Output the (X, Y) coordinate of the center of the cell containing the given text.  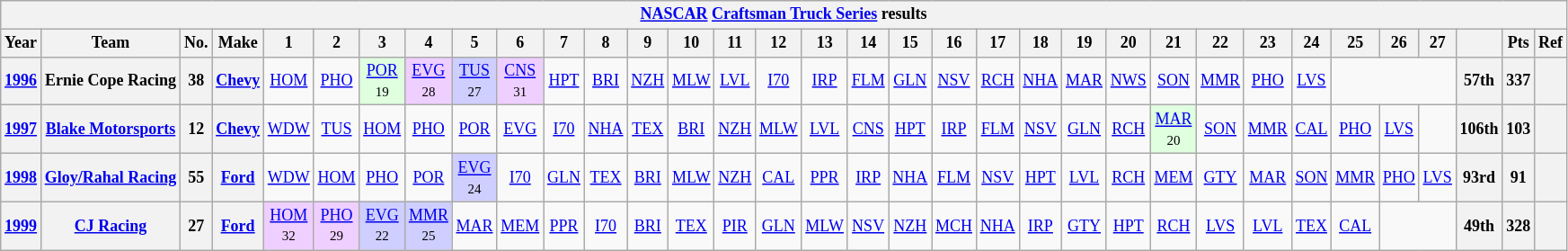
EVG (520, 130)
CNS31 (520, 81)
9 (648, 43)
1 (288, 43)
5 (474, 43)
49th (1479, 226)
6 (520, 43)
7 (564, 43)
CNS (868, 130)
103 (1519, 130)
MCH (954, 226)
17 (997, 43)
23 (1267, 43)
91 (1519, 177)
Ref (1551, 43)
TUS27 (474, 81)
No. (196, 43)
21 (1174, 43)
1999 (22, 226)
1998 (22, 177)
POR19 (383, 81)
EVG22 (383, 226)
18 (1041, 43)
93rd (1479, 177)
1997 (22, 130)
Make (238, 43)
16 (954, 43)
CJ Racing (110, 226)
MAR20 (1174, 130)
MMR25 (430, 226)
8 (606, 43)
10 (692, 43)
2 (336, 43)
14 (868, 43)
55 (196, 177)
Ernie Cope Racing (110, 81)
PHO29 (336, 226)
Pts (1519, 43)
3 (383, 43)
Gloy/Rahal Racing (110, 177)
15 (910, 43)
38 (196, 81)
57th (1479, 81)
4 (430, 43)
Team (110, 43)
EVG24 (474, 177)
19 (1085, 43)
1996 (22, 81)
Blake Motorsports (110, 130)
22 (1220, 43)
11 (735, 43)
26 (1398, 43)
20 (1129, 43)
NASCAR Craftsman Truck Series results (784, 14)
328 (1519, 226)
TUS (336, 130)
25 (1355, 43)
EVG28 (430, 81)
106th (1479, 130)
HOM32 (288, 226)
NWS (1129, 81)
PIR (735, 226)
24 (1312, 43)
337 (1519, 81)
13 (825, 43)
Year (22, 43)
